Determine the (X, Y) coordinate at the center of the cell enclosing the given text.  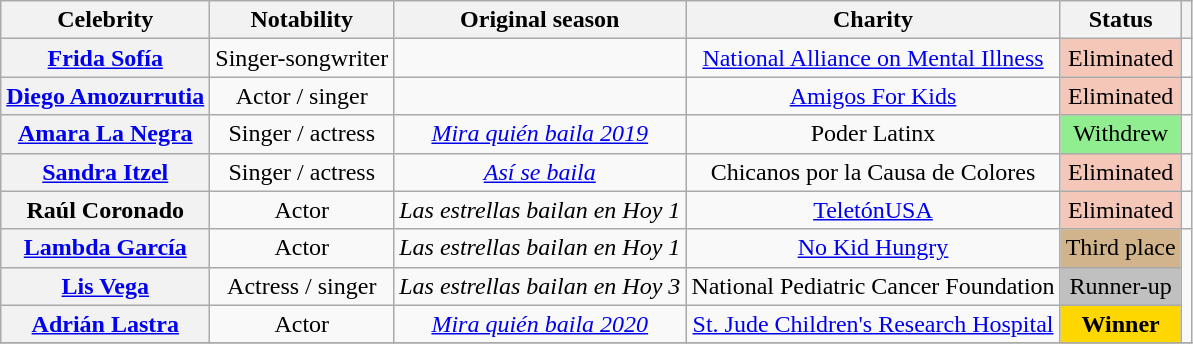
TeletónUSA (873, 210)
Celebrity (106, 20)
Sandra Itzel (106, 172)
Chicanos por la Causa de Colores (873, 172)
St. Jude Children's Research Hospital (873, 324)
Lambda García (106, 248)
Las estrellas bailan en Hoy 3 (540, 286)
Adrián Lastra (106, 324)
No Kid Hungry (873, 248)
Notability (302, 20)
Charity (873, 20)
Actress / singer (302, 286)
Amigos For Kids (873, 96)
Third place (1120, 248)
Mira quién baila 2020 (540, 324)
Diego Amozurrutia (106, 96)
Original season (540, 20)
Runner-up (1120, 286)
Frida Sofía (106, 58)
Así se baila (540, 172)
Poder Latinx (873, 134)
National Alliance on Mental Illness (873, 58)
Raúl Coronado (106, 210)
Withdrew (1120, 134)
National Pediatric Cancer Foundation (873, 286)
Amara La Negra (106, 134)
Status (1120, 20)
Actor / singer (302, 96)
Lis Vega (106, 286)
Mira quién baila 2019 (540, 134)
Winner (1120, 324)
Singer-songwriter (302, 58)
